Output the (X, Y) coordinate of the center of the cell containing the given text.  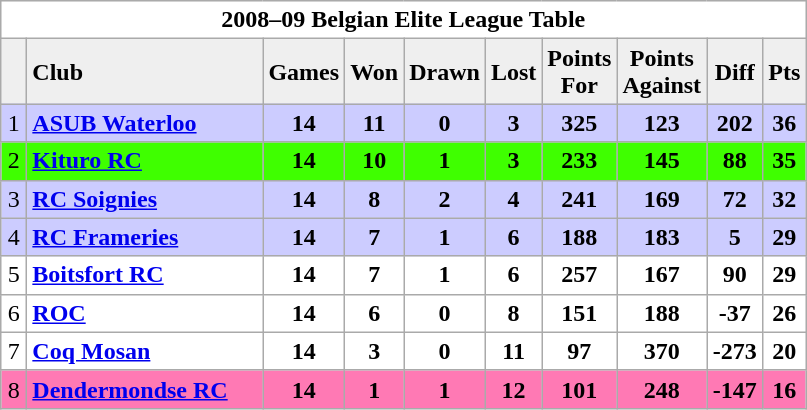
88 (735, 161)
167 (662, 275)
-37 (735, 313)
ASUB Waterloo (145, 123)
RC Soignies (145, 199)
26 (784, 313)
Diff (735, 72)
36 (784, 123)
ROC (145, 313)
Won (374, 72)
123 (662, 123)
RC Frameries (145, 237)
325 (580, 123)
Games (304, 72)
32 (784, 199)
Kituro RC (145, 161)
370 (662, 351)
257 (580, 275)
Pts (784, 72)
Dendermondse RC (145, 389)
Points For (580, 72)
35 (784, 161)
101 (580, 389)
145 (662, 161)
183 (662, 237)
169 (662, 199)
20 (784, 351)
Points Against (662, 72)
Lost (513, 72)
233 (580, 161)
202 (735, 123)
10 (374, 161)
Coq Mosan (145, 351)
97 (580, 351)
16 (784, 389)
12 (513, 389)
-147 (735, 389)
151 (580, 313)
Drawn (445, 72)
241 (580, 199)
72 (735, 199)
Boitsfort RC (145, 275)
248 (662, 389)
2008–09 Belgian Elite League Table (404, 20)
-273 (735, 351)
90 (735, 275)
Club (145, 72)
